Pinpoint the cell where the given text exists, returning its (X, Y) midpoint coordinate. 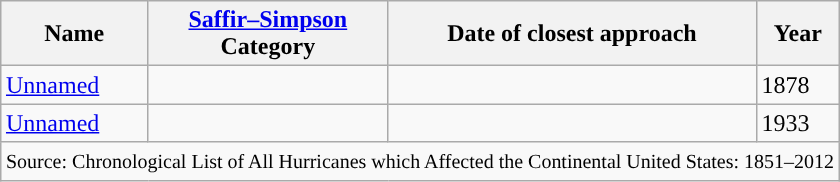
1878 (798, 85)
Date of closest approach (572, 34)
1933 (798, 123)
Year (798, 34)
Name (74, 34)
Source: Chronological List of All Hurricanes which Affected the Continental United States: 1851–2012 (420, 161)
Saffir–SimpsonCategory (268, 34)
